Extract the (x, y) coordinate from the center of the cell holding the provided text.  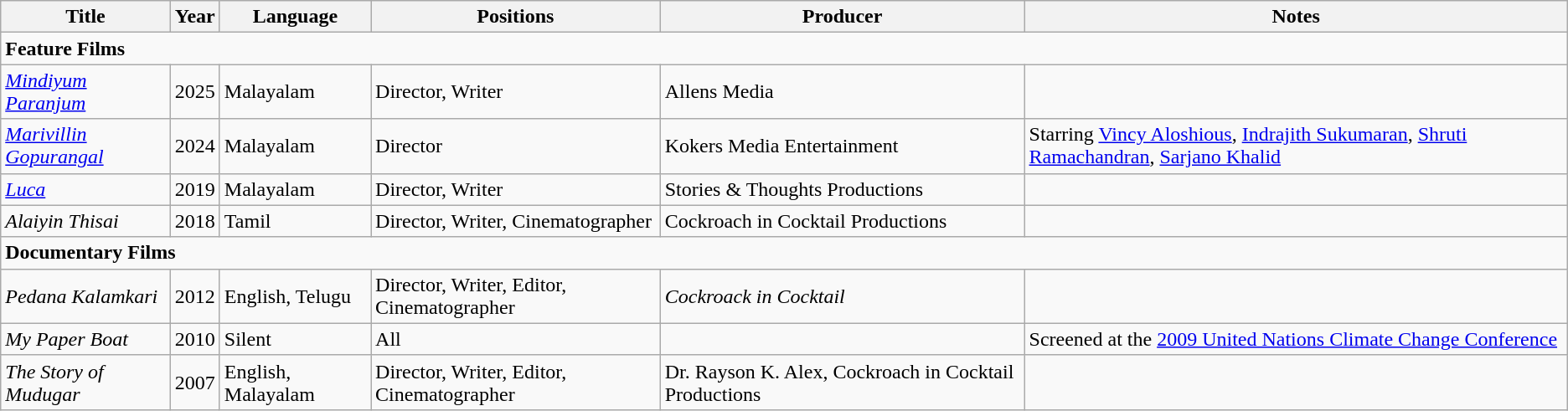
2012 (194, 296)
English, Telugu (295, 296)
Director, Writer, Cinematographer (516, 221)
Silent (295, 339)
2018 (194, 221)
Kokers Media Entertainment (843, 146)
Stories & Thoughts Productions (843, 189)
Alaiyin Thisai (85, 221)
Documentary Films (784, 253)
All (516, 339)
Title (85, 17)
Pedana Kalamkari (85, 296)
Year (194, 17)
Luca (85, 189)
2010 (194, 339)
Notes (1296, 17)
Marivillin Gopurangal (85, 146)
Language (295, 17)
English, Malayalam (295, 382)
Allens Media (843, 92)
Tamil (295, 221)
2025 (194, 92)
Starring Vincy Aloshious, Indrajith Sukumaran, Shruti Ramachandran, Sarjano Khalid (1296, 146)
2024 (194, 146)
Cockroach in Cocktail Productions (843, 221)
Producer (843, 17)
Positions (516, 17)
Feature Films (784, 49)
The Story of Mudugar (85, 382)
Director (516, 146)
2019 (194, 189)
Dr. Rayson K. Alex, Cockroach in Cocktail Productions (843, 382)
Screened at the 2009 United Nations Climate Change Conference (1296, 339)
2007 (194, 382)
Cockroack in Cocktail (843, 296)
Mindiyum Paranjum (85, 92)
My Paper Boat (85, 339)
